Provide the [X, Y] coordinate of the cell's center where the given text is located.  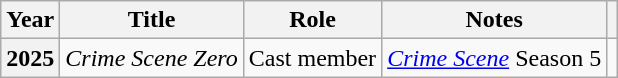
2025 [30, 58]
Cast member [312, 58]
Year [30, 20]
Crime Scene Zero [152, 58]
Crime Scene Season 5 [494, 58]
Title [152, 20]
Role [312, 20]
Notes [494, 20]
